Output the (x, y) coordinate of the center of the cell containing the given text.  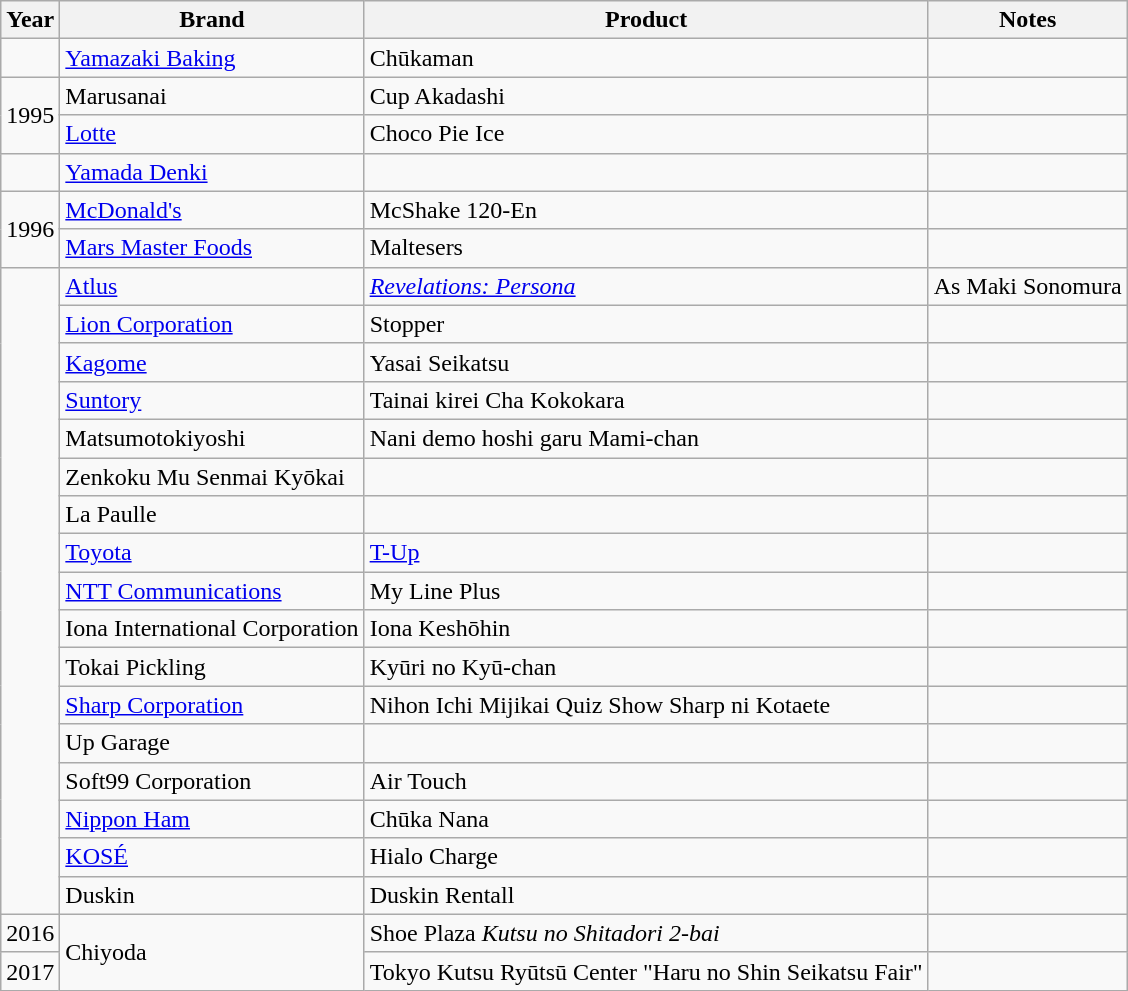
Kyūri no Kyū-chan (646, 667)
Hialo Charge (646, 857)
Toyota (212, 553)
Sharp Corporation (212, 705)
La Paulle (212, 515)
Year (30, 20)
Chūkaman (646, 58)
Revelations: Persona (646, 286)
1996 (30, 229)
Lion Corporation (212, 324)
Tokai Pickling (212, 667)
Up Garage (212, 743)
As Maki Sonomura (1028, 286)
Stopper (646, 324)
Cup Akadashi (646, 96)
2017 (30, 971)
Product (646, 20)
Mars Master Foods (212, 248)
Tokyo Kutsu Ryūtsū Center "Haru no Shin Seikatsu Fair" (646, 971)
Lotte (212, 134)
Chūka Nana (646, 819)
Iona International Corporation (212, 629)
Yamada Denki (212, 172)
Shoe Plaza Kutsu no Shitadori 2-bai (646, 933)
Kagome (212, 362)
Air Touch (646, 781)
Marusanai (212, 96)
2016 (30, 933)
Atlus (212, 286)
Chiyoda (212, 952)
Maltesers (646, 248)
Brand (212, 20)
Iona Keshōhin (646, 629)
NTT Communications (212, 591)
Nippon Ham (212, 819)
Notes (1028, 20)
Choco Pie Ice (646, 134)
Zenkoku Mu Senmai Kyōkai (212, 477)
McDonald's (212, 210)
Yamazaki Baking (212, 58)
Duskin Rentall (646, 895)
Yasai Seikatsu (646, 362)
1995 (30, 115)
My Line Plus (646, 591)
Suntory (212, 400)
Nihon Ichi Mijikai Quiz Show Sharp ni Kotaete (646, 705)
Duskin (212, 895)
Matsumotokiyoshi (212, 438)
Nani demo hoshi garu Mami-chan (646, 438)
Tainai kirei Cha Kokokara (646, 400)
McShake 120-En (646, 210)
T-Up (646, 553)
Soft99 Corporation (212, 781)
KOSÉ (212, 857)
